Locate the cell with the specified text and output its (X, Y) center coordinate. 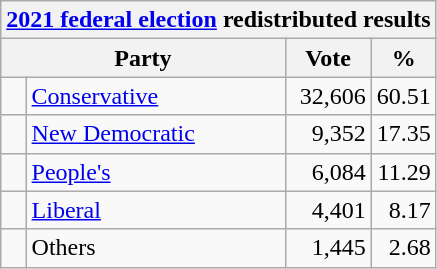
New Democratic (156, 134)
2021 federal election redistributed results (218, 20)
11.29 (404, 172)
4,401 (328, 210)
8.17 (404, 210)
Conservative (156, 96)
Party (143, 58)
32,606 (328, 96)
6,084 (328, 172)
People's (156, 172)
Others (156, 248)
2.68 (404, 248)
% (404, 58)
Vote (328, 58)
Liberal (156, 210)
1,445 (328, 248)
9,352 (328, 134)
60.51 (404, 96)
17.35 (404, 134)
